Locate the cell with the specified text and output its [x, y] center coordinate. 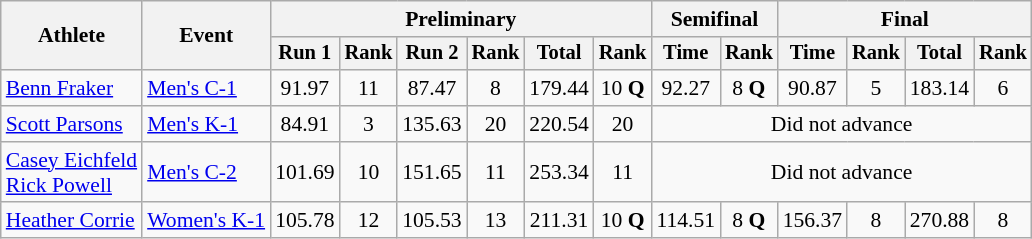
13 [496, 221]
Final [905, 19]
91.97 [304, 88]
84.91 [304, 124]
114.51 [686, 221]
151.65 [432, 172]
Men's C-1 [206, 88]
Benn Fraker [72, 88]
Athlete [72, 36]
253.34 [558, 172]
105.78 [304, 221]
87.47 [432, 88]
Men's K-1 [206, 124]
Run 2 [432, 54]
105.53 [432, 221]
270.88 [940, 221]
156.37 [812, 221]
179.44 [558, 88]
Women's K-1 [206, 221]
Semifinal [714, 19]
3 [369, 124]
211.31 [558, 221]
6 [1003, 88]
Preliminary [460, 19]
12 [369, 221]
Heather Corrie [72, 221]
Scott Parsons [72, 124]
135.63 [432, 124]
Event [206, 36]
5 [876, 88]
220.54 [558, 124]
Casey EichfeldRick Powell [72, 172]
Men's C-2 [206, 172]
90.87 [812, 88]
183.14 [940, 88]
101.69 [304, 172]
92.27 [686, 88]
Run 1 [304, 54]
10 [369, 172]
